Provide the (X, Y) coordinate of the cell's center where the given text is located.  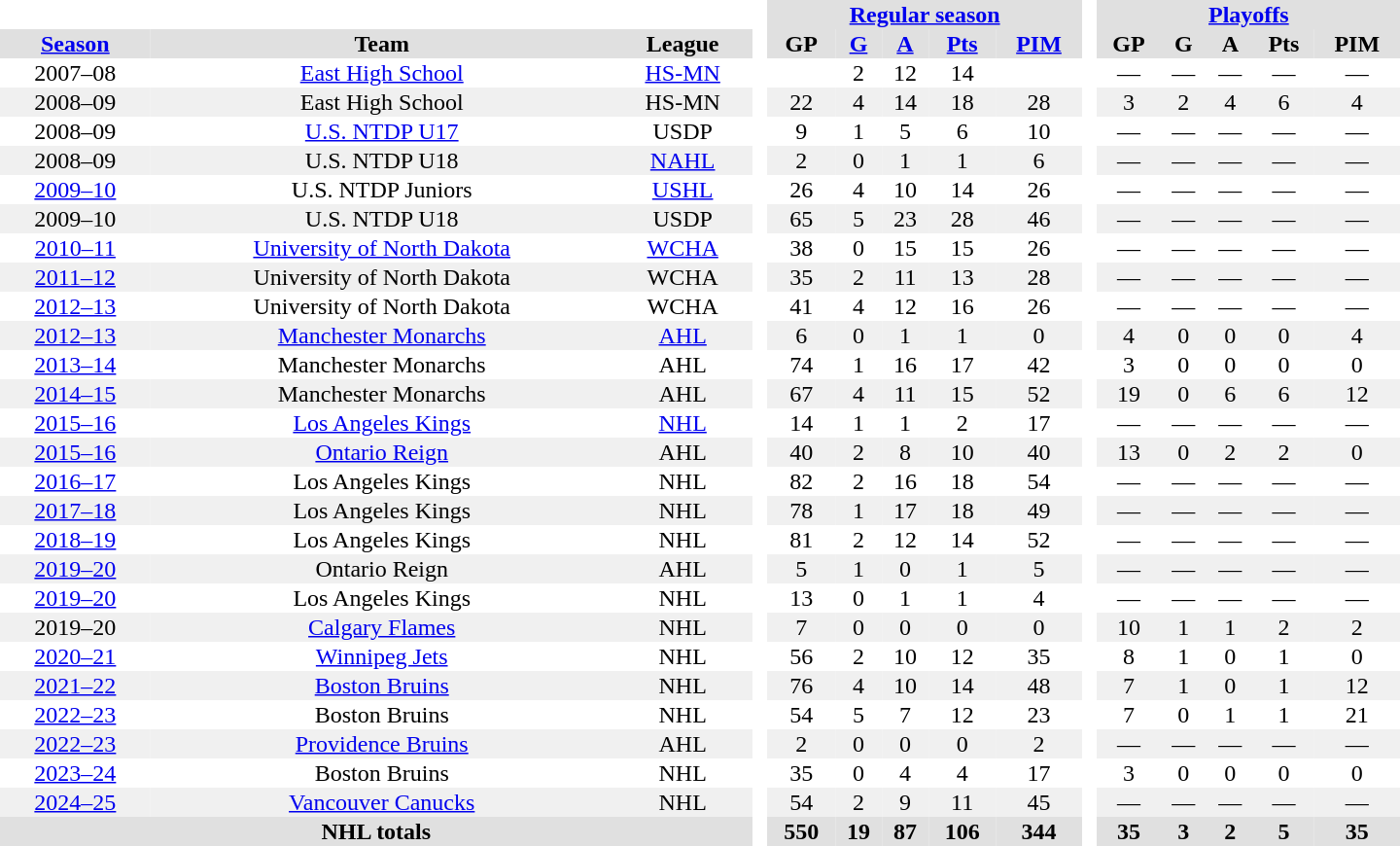
2007–08 (76, 73)
2011–12 (76, 277)
2013–14 (76, 365)
46 (1038, 219)
2016–17 (76, 481)
2014–15 (76, 394)
76 (801, 686)
56 (801, 656)
Providence Bruins (382, 744)
38 (801, 248)
Calgary Flames (382, 627)
USHL (682, 190)
49 (1038, 511)
48 (1038, 686)
U.S. NTDP Juniors (382, 190)
Playoffs (1248, 15)
344 (1038, 831)
Regular season (926, 15)
82 (801, 481)
U.S. NTDP U17 (382, 131)
65 (801, 219)
NAHL (682, 160)
81 (801, 540)
NHL totals (376, 831)
League (682, 44)
550 (801, 831)
78 (801, 511)
22 (801, 102)
2020–21 (76, 656)
2017–18 (76, 511)
45 (1038, 802)
Team (382, 44)
Season (76, 44)
67 (801, 394)
2018–19 (76, 540)
Winnipeg Jets (382, 656)
41 (801, 306)
2010–11 (76, 248)
42 (1038, 365)
Vancouver Canucks (382, 802)
87 (905, 831)
74 (801, 365)
21 (1357, 715)
2024–25 (76, 802)
106 (962, 831)
2021–22 (76, 686)
2023–24 (76, 773)
